Identify which cell holds the provided text, then report its [X, Y] central coordinate. 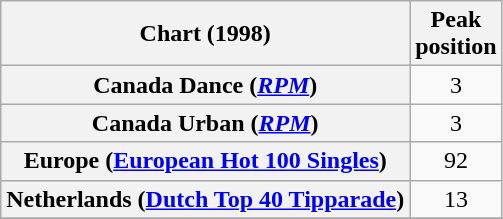
13 [456, 199]
Canada Dance (RPM) [206, 85]
Netherlands (Dutch Top 40 Tipparade) [206, 199]
92 [456, 161]
Chart (1998) [206, 34]
Europe (European Hot 100 Singles) [206, 161]
Peakposition [456, 34]
Canada Urban (RPM) [206, 123]
